From the cell containing the given text, extract its center point as [X, Y] coordinate. 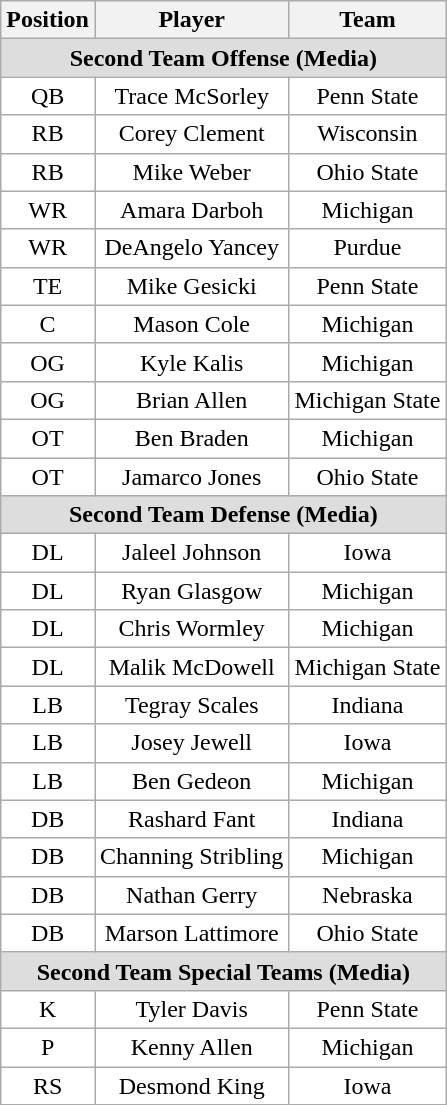
Channing Stribling [191, 857]
Kenny Allen [191, 1047]
Corey Clement [191, 134]
Amara Darboh [191, 210]
Mike Weber [191, 172]
Team [368, 20]
Purdue [368, 248]
Position [48, 20]
Jaleel Johnson [191, 553]
RS [48, 1085]
Ryan Glasgow [191, 591]
Jamarco Jones [191, 477]
Malik McDowell [191, 667]
TE [48, 286]
Tegray Scales [191, 705]
Ben Braden [191, 438]
Player [191, 20]
DeAngelo Yancey [191, 248]
Ben Gedeon [191, 781]
Trace McSorley [191, 96]
Wisconsin [368, 134]
Nathan Gerry [191, 895]
Marson Lattimore [191, 933]
Desmond King [191, 1085]
Second Team Special Teams (Media) [224, 971]
Kyle Kalis [191, 362]
QB [48, 96]
Second Team Defense (Media) [224, 515]
Nebraska [368, 895]
Tyler Davis [191, 1009]
Second Team Offense (Media) [224, 58]
Mason Cole [191, 324]
Josey Jewell [191, 743]
Brian Allen [191, 400]
Rashard Fant [191, 819]
Mike Gesicki [191, 286]
Chris Wormley [191, 629]
P [48, 1047]
K [48, 1009]
C [48, 324]
